Find where the given text appears and provide that cell's center as (x, y) coordinate. 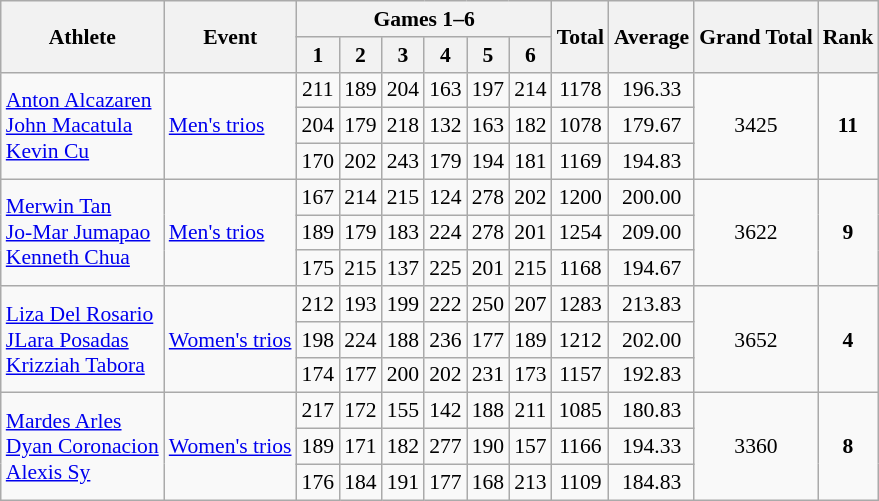
212 (318, 304)
167 (318, 197)
217 (318, 411)
202.00 (652, 340)
168 (488, 482)
155 (404, 411)
172 (360, 411)
231 (488, 375)
198 (318, 340)
1254 (580, 233)
194 (488, 162)
1078 (580, 126)
157 (530, 447)
Rank (848, 36)
236 (446, 340)
3360 (756, 446)
197 (488, 90)
192.83 (652, 375)
196.33 (652, 90)
250 (488, 304)
Average (652, 36)
1283 (580, 304)
190 (488, 447)
207 (530, 304)
Event (230, 36)
Liza Del RosarioJLara PosadasKrizziah Tabora (82, 340)
Grand Total (756, 36)
173 (530, 375)
213 (530, 482)
132 (446, 126)
1200 (580, 197)
Anton AlcazarenJohn MacatulaKevin Cu (82, 126)
1169 (580, 162)
Merwin TanJo-Mar JumapaoKenneth Chua (82, 232)
225 (446, 269)
3425 (756, 126)
1178 (580, 90)
Athlete (82, 36)
137 (404, 269)
200.00 (652, 197)
3 (404, 55)
222 (446, 304)
174 (318, 375)
6 (530, 55)
170 (318, 162)
1157 (580, 375)
176 (318, 482)
183 (404, 233)
175 (318, 269)
1166 (580, 447)
200 (404, 375)
194.67 (652, 269)
1085 (580, 411)
1 (318, 55)
180.83 (652, 411)
2 (360, 55)
277 (446, 447)
3652 (756, 340)
124 (446, 197)
3622 (756, 232)
213.83 (652, 304)
209.00 (652, 233)
181 (530, 162)
Total (580, 36)
1168 (580, 269)
184 (360, 482)
Games 1–6 (424, 19)
1109 (580, 482)
1212 (580, 340)
193 (360, 304)
194.33 (652, 447)
243 (404, 162)
142 (446, 411)
184.83 (652, 482)
171 (360, 447)
191 (404, 482)
11 (848, 126)
218 (404, 126)
9 (848, 232)
194.83 (652, 162)
179.67 (652, 126)
199 (404, 304)
8 (848, 446)
5 (488, 55)
Mardes ArlesDyan CoronacionAlexis Sy (82, 446)
